Return the [X, Y] coordinate for the center point of the cell that contains the specified text.  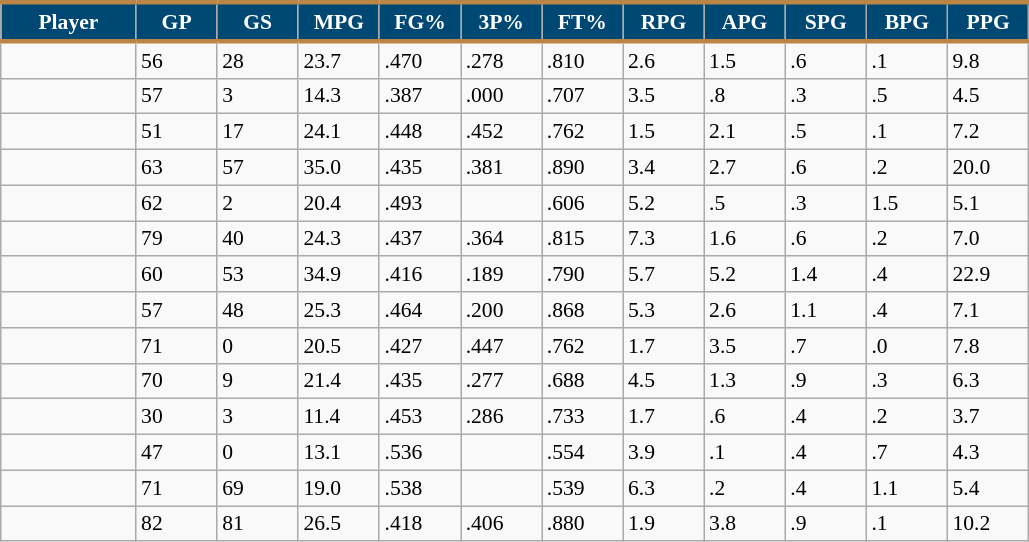
.554 [582, 453]
MPG [338, 22]
.707 [582, 96]
62 [176, 203]
PPG [988, 22]
20.4 [338, 203]
25.3 [338, 310]
70 [176, 381]
.427 [420, 346]
9 [258, 381]
.470 [420, 60]
81 [258, 524]
1.4 [826, 275]
23.7 [338, 60]
1.9 [664, 524]
24.3 [338, 239]
3.4 [664, 168]
GS [258, 22]
.452 [502, 132]
48 [258, 310]
.790 [582, 275]
60 [176, 275]
47 [176, 453]
7.1 [988, 310]
13.1 [338, 453]
SPG [826, 22]
7.8 [988, 346]
4.3 [988, 453]
FT% [582, 22]
3.7 [988, 417]
35.0 [338, 168]
20.0 [988, 168]
5.7 [664, 275]
17 [258, 132]
5.4 [988, 488]
63 [176, 168]
.286 [502, 417]
.733 [582, 417]
7.0 [988, 239]
14.3 [338, 96]
79 [176, 239]
1.6 [744, 239]
.448 [420, 132]
11.4 [338, 417]
.277 [502, 381]
.200 [502, 310]
.381 [502, 168]
.868 [582, 310]
34.9 [338, 275]
Player [68, 22]
.453 [420, 417]
56 [176, 60]
.464 [420, 310]
3P% [502, 22]
.539 [582, 488]
.688 [582, 381]
.418 [420, 524]
19.0 [338, 488]
.189 [502, 275]
2.7 [744, 168]
.536 [420, 453]
.8 [744, 96]
20.5 [338, 346]
FG% [420, 22]
.890 [582, 168]
BPG [906, 22]
.447 [502, 346]
28 [258, 60]
.437 [420, 239]
26.5 [338, 524]
22.9 [988, 275]
53 [258, 275]
.406 [502, 524]
.0 [906, 346]
9.8 [988, 60]
.815 [582, 239]
.810 [582, 60]
.493 [420, 203]
10.2 [988, 524]
2.1 [744, 132]
.000 [502, 96]
.364 [502, 239]
7.3 [664, 239]
5.3 [664, 310]
7.2 [988, 132]
82 [176, 524]
3.9 [664, 453]
3.8 [744, 524]
51 [176, 132]
5.1 [988, 203]
RPG [664, 22]
40 [258, 239]
30 [176, 417]
69 [258, 488]
.538 [420, 488]
.387 [420, 96]
1.3 [744, 381]
GP [176, 22]
APG [744, 22]
21.4 [338, 381]
.416 [420, 275]
.278 [502, 60]
.606 [582, 203]
24.1 [338, 132]
2 [258, 203]
.880 [582, 524]
